Output the [x, y] coordinate of the center of the cell containing the given text.  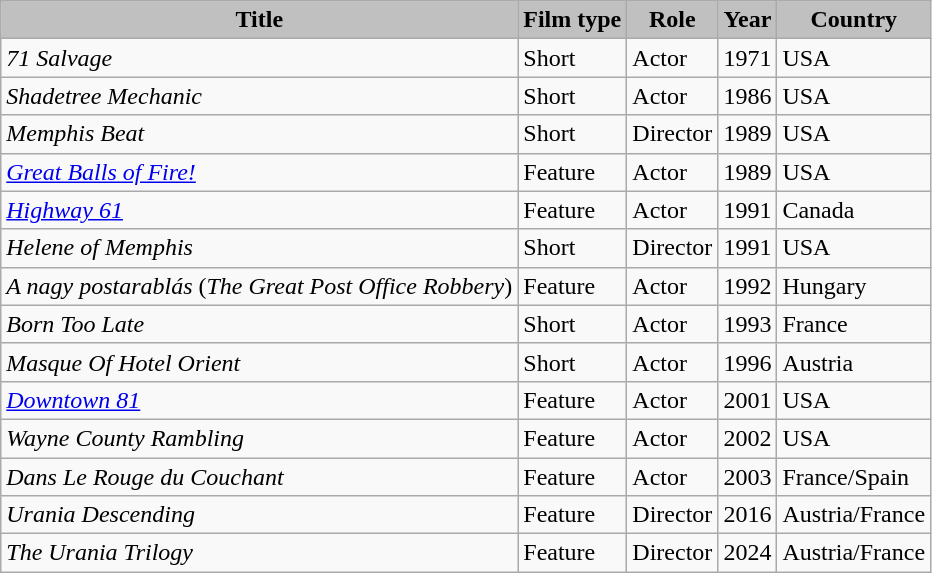
Shadetree Mechanic [260, 96]
1971 [748, 58]
2003 [748, 477]
1996 [748, 362]
Helene of Memphis [260, 248]
Title [260, 20]
Film type [572, 20]
Born Too Late [260, 324]
Year [748, 20]
Urania Descending [260, 515]
Memphis Beat [260, 134]
Country [854, 20]
A nagy postarablás (The Great Post Office Robbery) [260, 286]
Role [672, 20]
Canada [854, 210]
Austria [854, 362]
Highway 61 [260, 210]
Masque Of Hotel Orient [260, 362]
Great Balls of Fire! [260, 172]
1992 [748, 286]
71 Salvage [260, 58]
2024 [748, 553]
Dans Le Rouge du Couchant [260, 477]
1986 [748, 96]
1993 [748, 324]
The Urania Trilogy [260, 553]
Downtown 81 [260, 400]
France [854, 324]
France/Spain [854, 477]
2002 [748, 438]
2001 [748, 400]
Wayne County Rambling [260, 438]
2016 [748, 515]
Hungary [854, 286]
